Locate the cell with the specified text and output its (x, y) center coordinate. 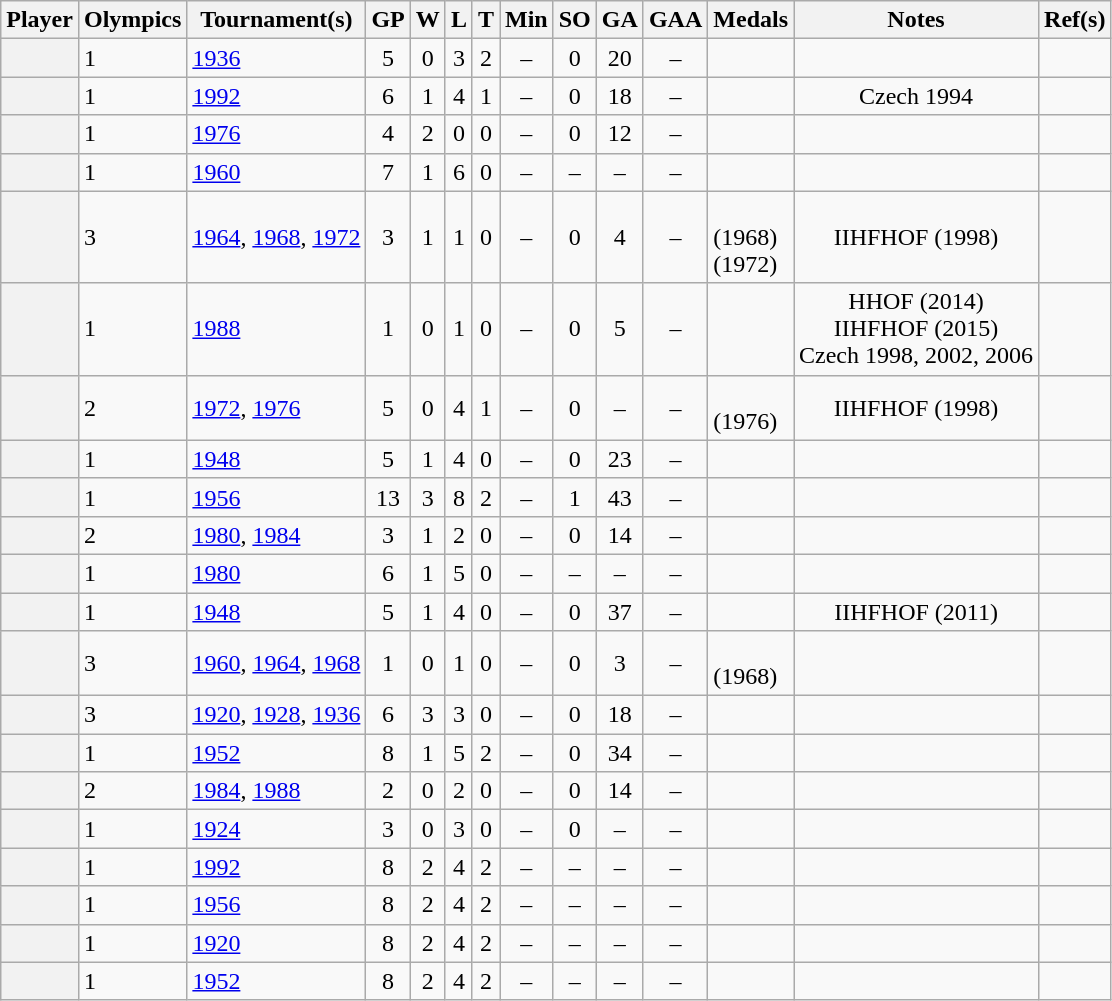
12 (620, 134)
Ref(s) (1075, 20)
IIHFHOF (2011) (916, 611)
Olympics (132, 20)
1980 (276, 573)
1980, 1984 (276, 535)
Player (40, 20)
1972, 1976 (276, 408)
Min (527, 20)
1984, 1988 (276, 791)
(1968) (1972) (751, 237)
1976 (276, 134)
1960 (276, 172)
1960, 1964, 1968 (276, 664)
GP (388, 20)
HHOF (2014) IIHFHOF (2015)Czech 1998, 2002, 2006 (916, 329)
23 (620, 459)
7 (388, 172)
1936 (276, 58)
GAA (675, 20)
(1968) (751, 664)
13 (388, 497)
1920, 1928, 1936 (276, 715)
1988 (276, 329)
37 (620, 611)
SO (574, 20)
W (428, 20)
20 (620, 58)
Tournament(s) (276, 20)
(1976) (751, 408)
L (458, 20)
Notes (916, 20)
34 (620, 753)
43 (620, 497)
Czech 1994 (916, 96)
1964, 1968, 1972 (276, 237)
Medals (751, 20)
GA (620, 20)
1920 (276, 943)
T (486, 20)
1924 (276, 829)
